Output the [X, Y] coordinate of the center of the cell containing the given text.  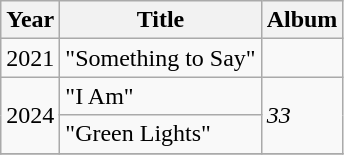
"I Am" [160, 96]
33 [302, 115]
2021 [30, 58]
Year [30, 20]
"Something to Say" [160, 58]
Title [160, 20]
2024 [30, 115]
"Green Lights" [160, 134]
Album [302, 20]
